Extract the (X, Y) coordinate from the center of the cell holding the provided text.  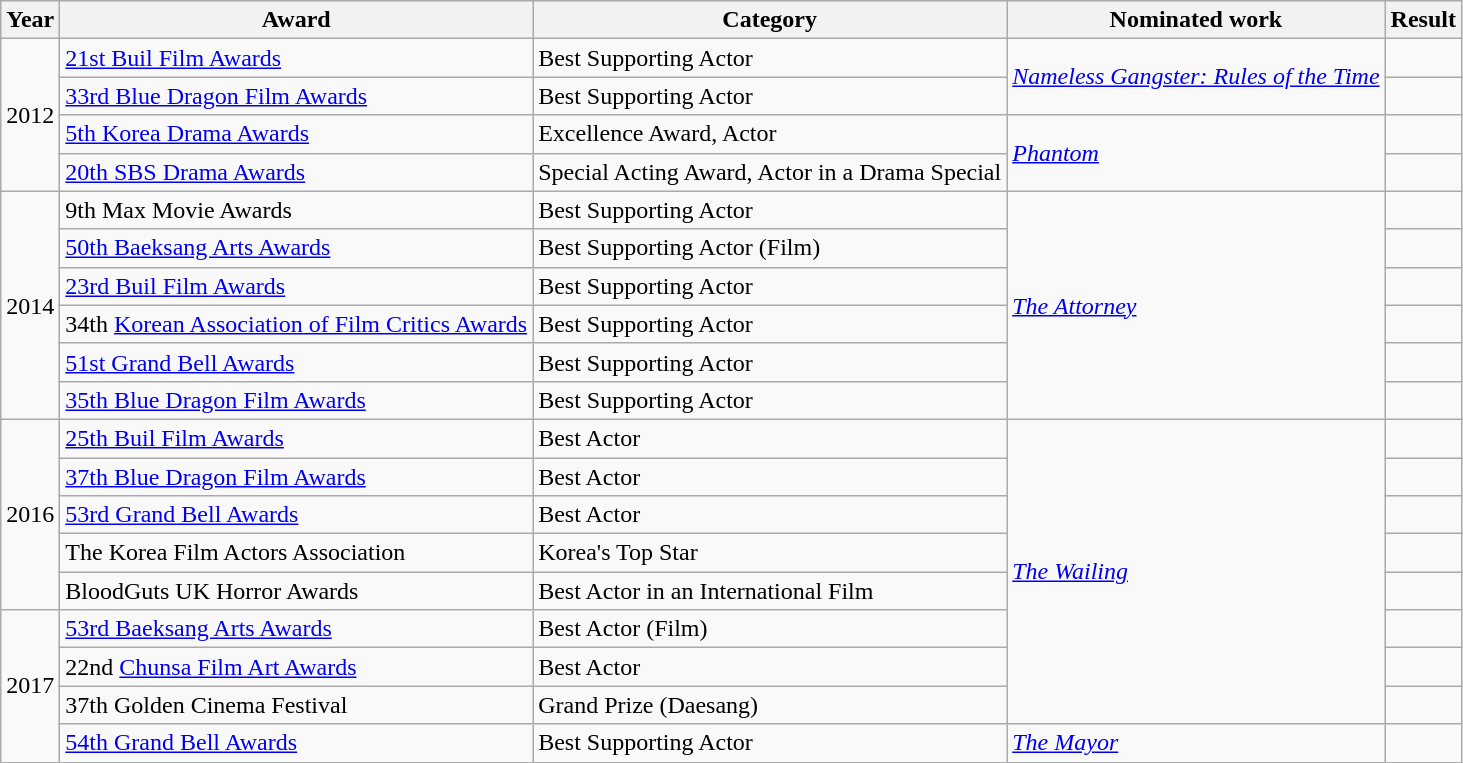
2017 (30, 686)
Category (770, 20)
2016 (30, 514)
The Korea Film Actors Association (296, 553)
Best Supporting Actor (Film) (770, 248)
53rd Grand Bell Awards (296, 515)
Excellence Award, Actor (770, 134)
54th Grand Bell Awards (296, 743)
34th Korean Association of Film Critics Awards (296, 324)
Nameless Gangster: Rules of the Time (1196, 77)
9th Max Movie Awards (296, 210)
37th Blue Dragon Film Awards (296, 477)
Special Acting Award, Actor in a Drama Special (770, 172)
2012 (30, 115)
The Wailing (1196, 571)
23rd Buil Film Awards (296, 286)
Nominated work (1196, 20)
Korea's Top Star (770, 553)
Year (30, 20)
21st Buil Film Awards (296, 58)
Grand Prize (Daesang) (770, 705)
35th Blue Dragon Film Awards (296, 400)
Best Actor in an International Film (770, 591)
33rd Blue Dragon Film Awards (296, 96)
2014 (30, 305)
25th Buil Film Awards (296, 438)
Award (296, 20)
53rd Baeksang Arts Awards (296, 629)
Best Actor (Film) (770, 629)
The Mayor (1196, 743)
50th Baeksang Arts Awards (296, 248)
The Attorney (1196, 305)
BloodGuts UK Horror Awards (296, 591)
37th Golden Cinema Festival (296, 705)
20th SBS Drama Awards (296, 172)
51st Grand Bell Awards (296, 362)
5th Korea Drama Awards (296, 134)
Result (1423, 20)
Phantom (1196, 153)
22nd Chunsa Film Art Awards (296, 667)
